Return [x, y] of the center of cell containing provided text 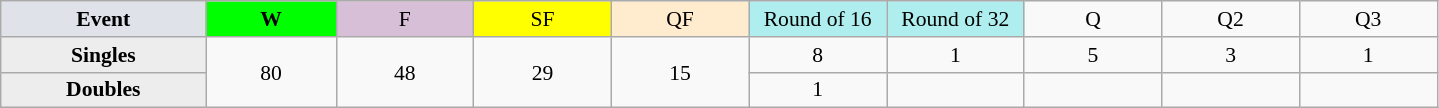
5 [1093, 55]
QF [680, 19]
80 [271, 72]
8 [818, 55]
Round of 16 [818, 19]
SF [543, 19]
29 [543, 72]
Singles [104, 55]
Round of 32 [955, 19]
3 [1231, 55]
W [271, 19]
Q [1093, 19]
F [405, 19]
15 [680, 72]
Q2 [1231, 19]
Doubles [104, 90]
Event [104, 19]
48 [405, 72]
Q3 [1368, 19]
